Output the [X, Y] coordinate of the center of the cell containing the given text.  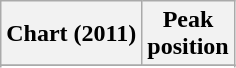
Peakposition [188, 34]
Chart (2011) [72, 34]
